For the text-containing cell, return its midpoint in [X, Y] coordinate format. 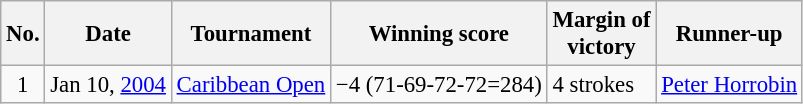
Margin ofvictory [602, 34]
Jan 10, 2004 [108, 85]
Date [108, 34]
Tournament [250, 34]
Runner-up [730, 34]
Peter Horrobin [730, 85]
Caribbean Open [250, 85]
−4 (71-69-72-72=284) [440, 85]
No. [23, 34]
1 [23, 85]
4 strokes [602, 85]
Winning score [440, 34]
